Determine the [x, y] coordinate at the center of the cell enclosing the given text.  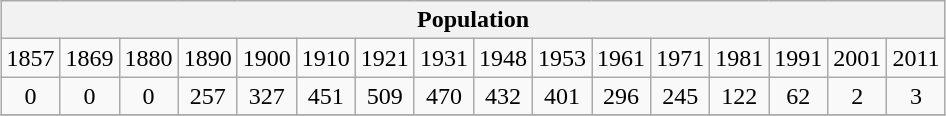
296 [622, 96]
509 [384, 96]
1991 [798, 58]
1880 [148, 58]
245 [680, 96]
470 [444, 96]
1931 [444, 58]
1890 [208, 58]
257 [208, 96]
432 [502, 96]
Population [473, 20]
1981 [740, 58]
1900 [266, 58]
2011 [916, 58]
2 [858, 96]
1971 [680, 58]
1857 [30, 58]
1869 [90, 58]
1953 [562, 58]
62 [798, 96]
1948 [502, 58]
2001 [858, 58]
122 [740, 96]
327 [266, 96]
401 [562, 96]
451 [326, 96]
1910 [326, 58]
1961 [622, 58]
3 [916, 96]
1921 [384, 58]
